Search for the cell housing the specified text and yield its (x, y) center coordinate. 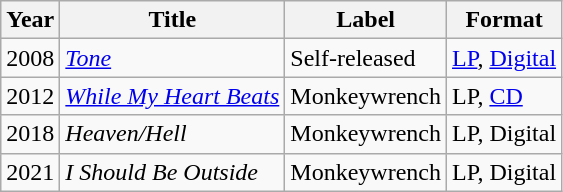
2008 (30, 58)
I Should Be Outside (172, 172)
2021 (30, 172)
Heaven/Hell (172, 134)
Tone (172, 58)
2018 (30, 134)
Format (504, 20)
Self-released (366, 58)
Year (30, 20)
2012 (30, 96)
LP, CD (504, 96)
Label (366, 20)
Title (172, 20)
While My Heart Beats (172, 96)
